For the text-containing cell, return its midpoint in (X, Y) coordinate format. 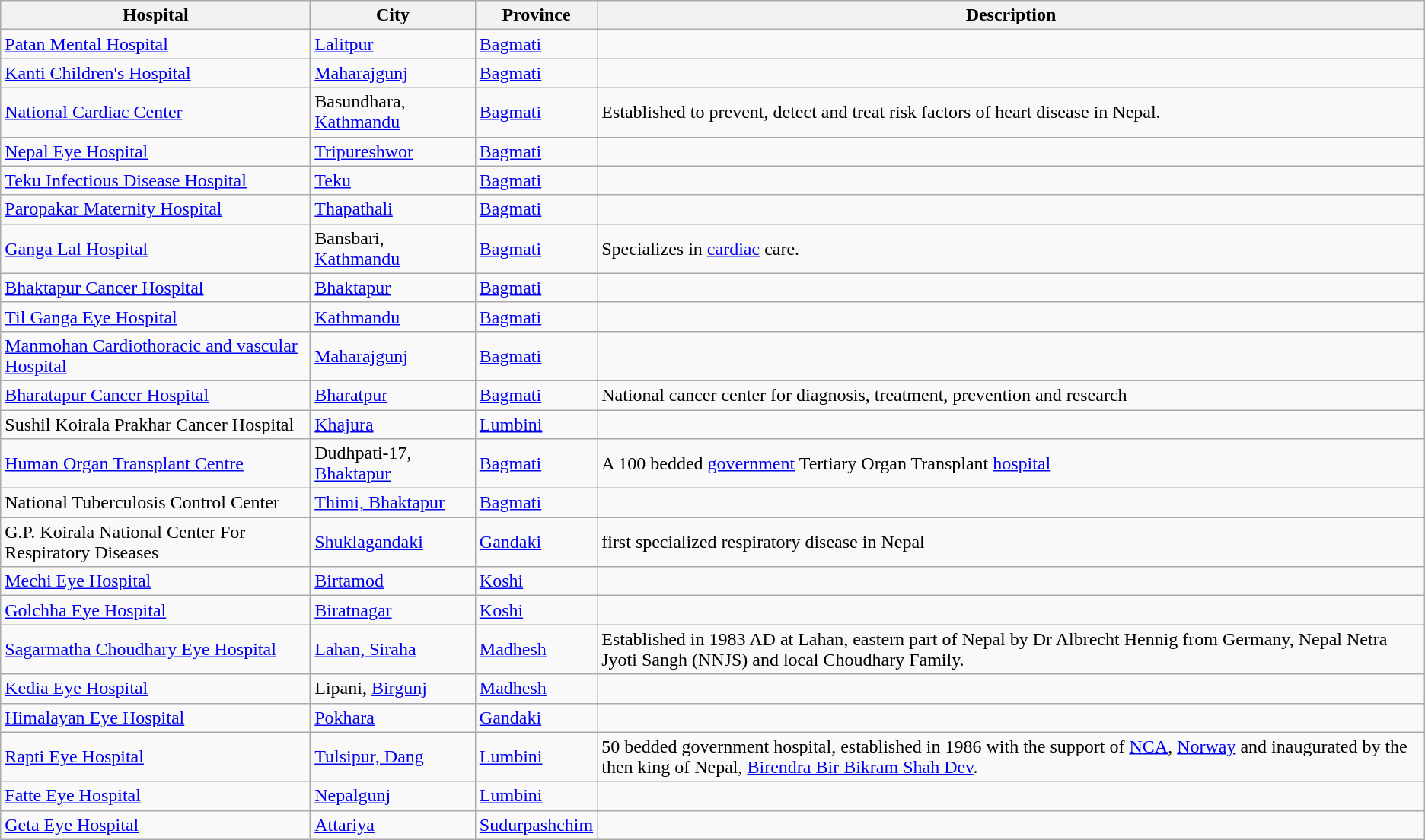
Teku (393, 180)
Geta Eye Hospital (155, 825)
Sudurpashchim (536, 825)
Kedia Eye Hospital (155, 689)
Shuklagandaki (393, 542)
Province (536, 15)
Tulsipur, Dang (393, 756)
Nepalgunj (393, 796)
Lahan, Siraha (393, 650)
Ganga Lal Hospital (155, 248)
Description (1011, 15)
Manmohan Cardiothoracic and vascular Hospital (155, 356)
Bhaktapur Cancer Hospital (155, 288)
Bharatapur Cancer Hospital (155, 395)
first specialized respiratory disease in Nepal (1011, 542)
Bharatpur (393, 395)
Nepal Eye Hospital (155, 151)
Patan Mental Hospital (155, 44)
Paropakar Maternity Hospital (155, 209)
Human Organ Transplant Centre (155, 464)
Bhaktapur (393, 288)
Rapti Eye Hospital (155, 756)
Bansbari, Kathmandu (393, 248)
Established in 1983 AD at Lahan, eastern part of Nepal by Dr Albrecht Hennig from Germany, Nepal Netra Jyoti Sangh (NNJS) and local Choudhary Family. (1011, 650)
Teku Infectious Disease Hospital (155, 180)
A 100 bedded government Tertiary Organ Transplant hospital (1011, 464)
Dudhpati-17, Bhaktapur (393, 464)
Pokhara (393, 717)
Golchha Eye Hospital (155, 610)
Specializes in cardiac care. (1011, 248)
National Cardiac Center (155, 113)
Thimi, Bhaktapur (393, 503)
Til Ganga Eye Hospital (155, 317)
G.P. Koirala National Center For Respiratory Diseases (155, 542)
Thapathali (393, 209)
Kanti Children's Hospital (155, 73)
Kathmandu (393, 317)
Birtamod (393, 581)
Lipani, Birgunj (393, 689)
Himalayan Eye Hospital (155, 717)
Mechi Eye Hospital (155, 581)
Fatte Eye Hospital (155, 796)
Basundhara, Kathmandu (393, 113)
Biratnagar (393, 610)
Established to prevent, detect and treat risk factors of heart disease in Nepal. (1011, 113)
Khajura (393, 424)
Hospital (155, 15)
Tripureshwor (393, 151)
Sushil Koirala Prakhar Cancer Hospital (155, 424)
Lalitpur (393, 44)
National Tuberculosis Control Center (155, 503)
National cancer center for diagnosis, treatment, prevention and research (1011, 395)
Sagarmatha Choudhary Eye Hospital (155, 650)
Attariya (393, 825)
City (393, 15)
